Extract the [x, y] coordinate from the center of the cell holding the provided text.  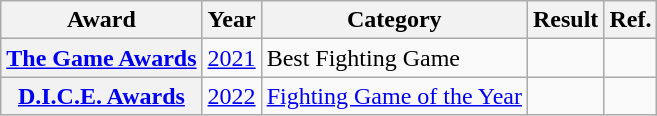
Category [394, 20]
2022 [232, 96]
D.I.C.E. Awards [102, 96]
Result [565, 20]
The Game Awards [102, 58]
Award [102, 20]
Year [232, 20]
2021 [232, 58]
Best Fighting Game [394, 58]
Ref. [630, 20]
Fighting Game of the Year [394, 96]
